Extract the (x, y) coordinate from the center of the cell holding the provided text.  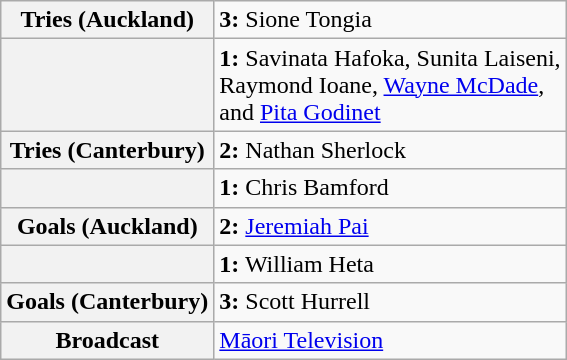
Tries (Canterbury) (108, 150)
2: Nathan Sherlock (390, 150)
Tries (Auckland) (108, 20)
Broadcast (108, 340)
3: Sione Tongia (390, 20)
1: William Heta (390, 264)
3: Scott Hurrell (390, 302)
Goals (Canterbury) (108, 302)
2: Jeremiah Pai (390, 226)
1: Chris Bamford (390, 188)
1: Savinata Hafoka, Sunita Laiseni, Raymond Ioane, Wayne McDade,and Pita Godinet (390, 85)
Māori Television (390, 340)
Goals (Auckland) (108, 226)
